Scan for the cell matching the given text and deliver its [x, y] coordinate at center. 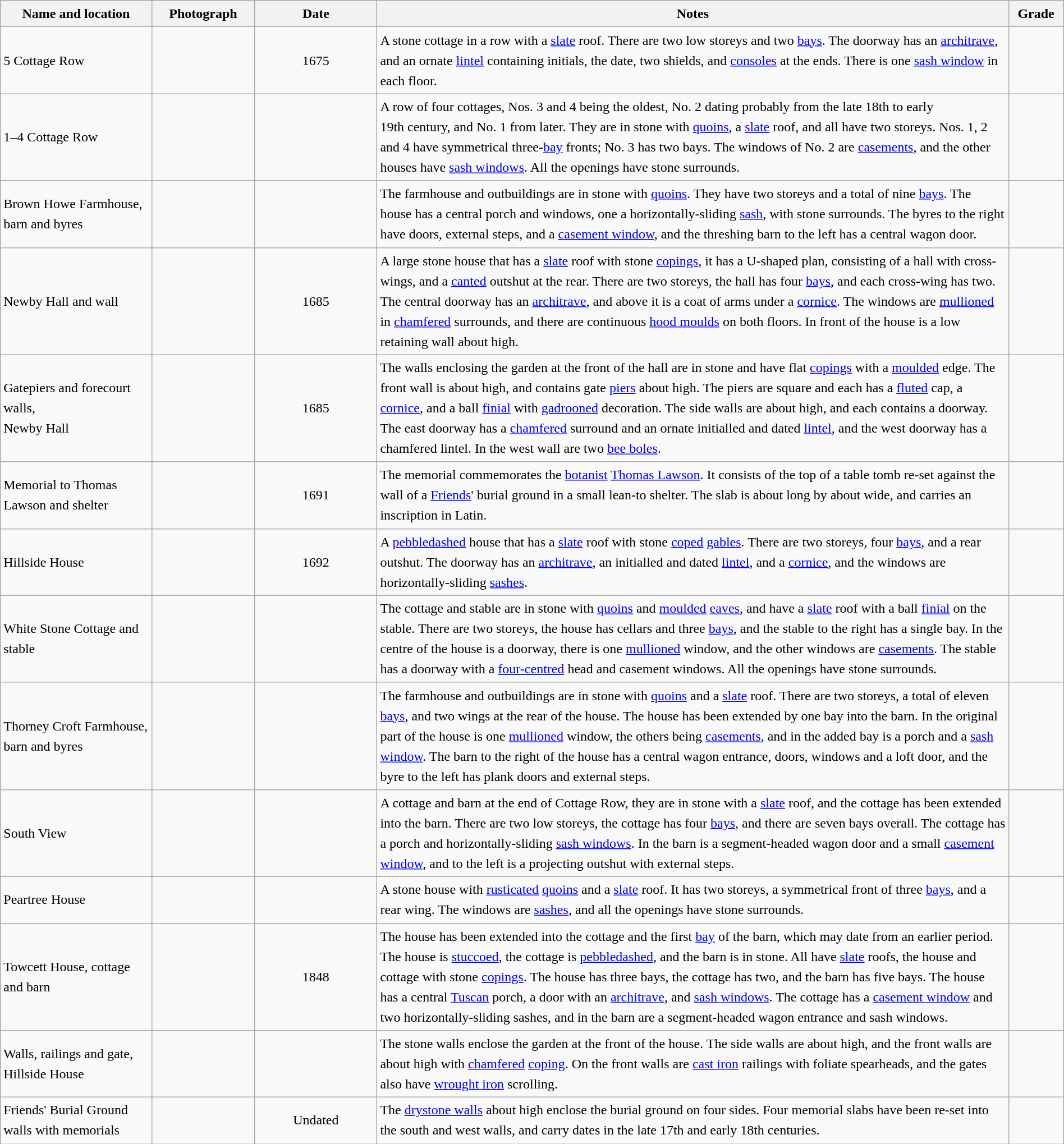
Undated [316, 1121]
Date [316, 13]
Friends' Burial Ground walls with memorials [76, 1121]
Name and location [76, 13]
Walls, railings and gate,Hillside House [76, 1064]
Hillside House [76, 562]
White Stone Cottage and stable [76, 638]
South View [76, 833]
5 Cottage Row [76, 61]
Brown Howe Farmhouse, barn and byres [76, 214]
Notes [692, 13]
1691 [316, 495]
1692 [316, 562]
Gatepiers and forecourt walls,Newby Hall [76, 408]
Towcett House, cottage and barn [76, 977]
Grade [1036, 13]
Photograph [203, 13]
Thorney Croft Farmhouse, barn and byres [76, 736]
Newby Hall and wall [76, 301]
1675 [316, 61]
1848 [316, 977]
Peartree House [76, 900]
1–4 Cottage Row [76, 137]
Memorial to Thomas Lawson and shelter [76, 495]
